Extract the [x, y] coordinate from the center of the cell holding the provided text.  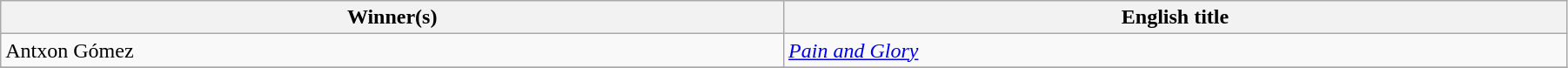
Antxon Gómez [392, 51]
English title [1176, 17]
Pain and Glory [1176, 51]
Winner(s) [392, 17]
